Detect which cell encompasses the target text, then output its (X, Y) center coordinate. 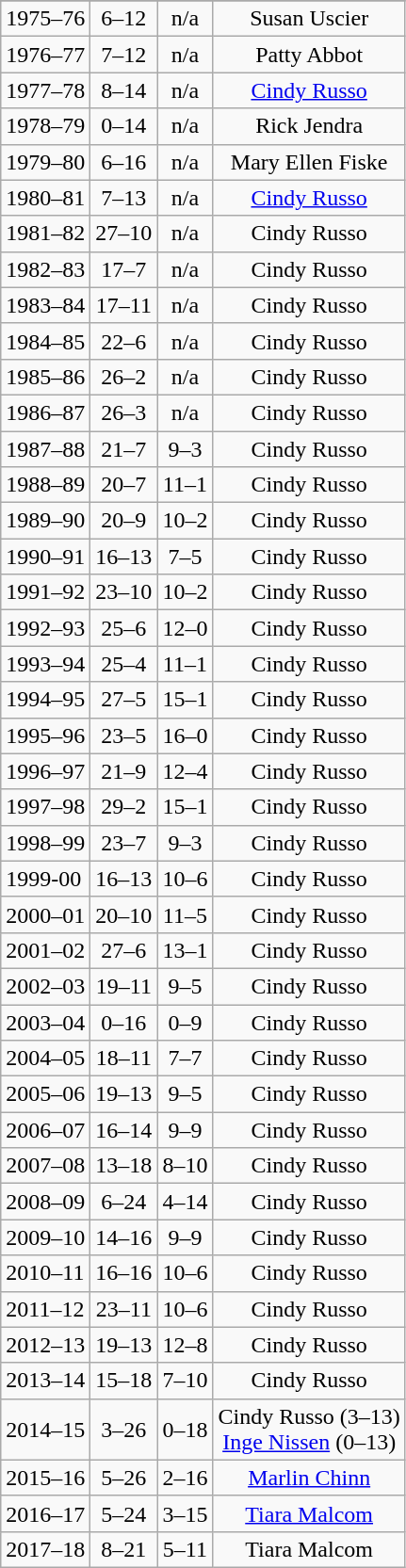
5–26 (124, 1478)
13–1 (185, 950)
1997–98 (45, 807)
2003–04 (45, 1022)
2002–03 (45, 986)
2011–12 (45, 1309)
1986–87 (45, 412)
15–18 (124, 1381)
1992–93 (45, 628)
12–4 (185, 771)
2010–11 (45, 1273)
2001–02 (45, 950)
2005–06 (45, 1094)
1998–99 (45, 843)
Patty Abbot (309, 55)
8–10 (185, 1166)
1983–84 (45, 305)
13–18 (124, 1166)
1985–86 (45, 377)
27–10 (124, 234)
8–14 (124, 90)
1994–95 (45, 700)
1981–82 (45, 234)
20–10 (124, 914)
23–10 (124, 592)
23–7 (124, 843)
0–9 (185, 1022)
1990–91 (45, 557)
27–5 (124, 700)
2015–16 (45, 1478)
11–5 (185, 914)
Marlin Chinn (309, 1478)
1989–90 (45, 521)
19–11 (124, 986)
1987–88 (45, 449)
12–8 (185, 1345)
7–12 (124, 55)
26–2 (124, 377)
1980–81 (45, 198)
1991–92 (45, 592)
22–6 (124, 341)
2017–18 (45, 1549)
6–24 (124, 1202)
18–11 (124, 1059)
3–26 (124, 1430)
12–0 (185, 628)
1996–97 (45, 771)
25–6 (124, 628)
2012–13 (45, 1345)
2–16 (185, 1478)
2007–08 (45, 1166)
16–16 (124, 1273)
2000–01 (45, 914)
2014–15 (45, 1430)
16–14 (124, 1130)
2004–05 (45, 1059)
17–7 (124, 269)
7–5 (185, 557)
1993–94 (45, 664)
2013–14 (45, 1381)
20–7 (124, 485)
2008–09 (45, 1202)
7–7 (185, 1059)
2016–17 (45, 1513)
29–2 (124, 807)
1979–80 (45, 162)
5–11 (185, 1549)
1995–96 (45, 736)
7–13 (124, 198)
14–16 (124, 1237)
23–11 (124, 1309)
1984–85 (45, 341)
8–21 (124, 1549)
6–12 (124, 19)
1976–77 (45, 55)
2009–10 (45, 1237)
Susan Uscier (309, 19)
26–3 (124, 412)
5–24 (124, 1513)
6–16 (124, 162)
21–9 (124, 771)
21–7 (124, 449)
23–5 (124, 736)
0–16 (124, 1022)
Cindy Russo (3–13)Inge Nissen (0–13) (309, 1430)
1978–79 (45, 126)
27–6 (124, 950)
1988–89 (45, 485)
20–9 (124, 521)
7–10 (185, 1381)
Rick Jendra (309, 126)
16–0 (185, 736)
25–4 (124, 664)
1975–76 (45, 19)
17–11 (124, 305)
0–14 (124, 126)
0–18 (185, 1430)
3–15 (185, 1513)
4–14 (185, 1202)
2006–07 (45, 1130)
1982–83 (45, 269)
Mary Ellen Fiske (309, 162)
1999-00 (45, 879)
1977–78 (45, 90)
